Search for the cell housing the specified text and yield its (x, y) center coordinate. 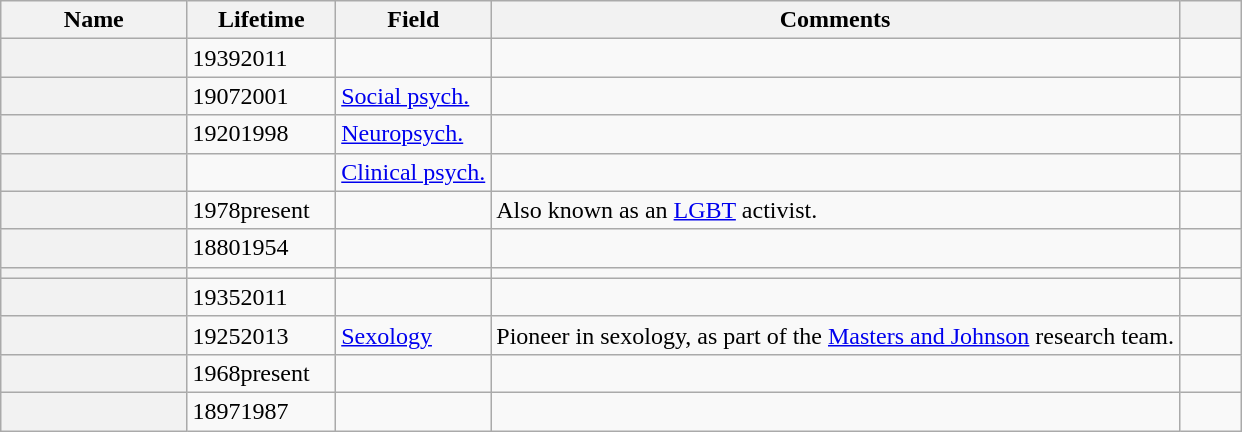
19392011 (262, 58)
Name (94, 20)
18801954 (262, 248)
19072001 (262, 96)
Pioneer in sexology, as part of the Masters and Johnson research team. (836, 335)
Sexology (414, 335)
19252013 (262, 335)
19352011 (262, 297)
Also known as an LGBT activist. (836, 210)
Field (414, 20)
Comments (836, 20)
1968present (262, 373)
Lifetime (262, 20)
1978present (262, 210)
Social psych. (414, 96)
Neuropsych. (414, 134)
18971987 (262, 411)
Clinical psych. (414, 172)
19201998 (262, 134)
